Determine the (X, Y) coordinate at the center of the cell enclosing the given text.  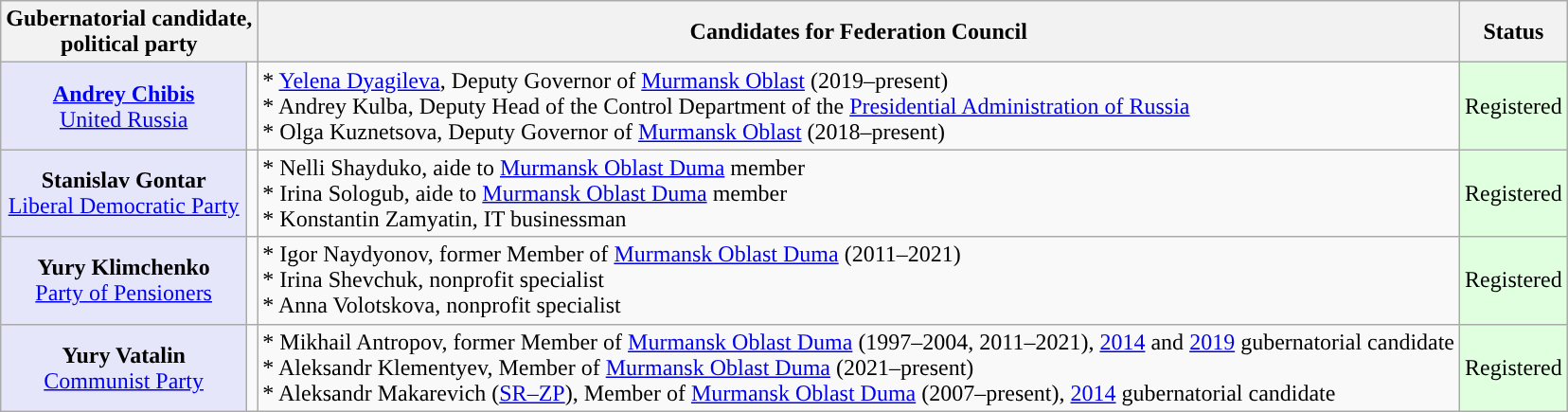
Andrey ChibisUnited Russia (124, 106)
* Igor Naydyonov, former Member of Murmansk Oblast Duma (2011–2021)* Irina Shevchuk, nonprofit specialist* Anna Volotskova, nonprofit specialist (859, 280)
* Nelli Shayduko, aide to Murmansk Oblast Duma member* Irina Sologub, aide to Murmansk Oblast Duma member* Konstantin Zamyatin, IT businessman (859, 193)
Status (1514, 32)
Gubernatorial candidate,political party (129, 32)
Yury KlimchenkoParty of Pensioners (124, 280)
Stanislav GontarLiberal Democratic Party (124, 193)
Candidates for Federation Council (859, 32)
Yury VatalinCommunist Party (124, 367)
